Locate the cell with the specified text and output its (X, Y) center coordinate. 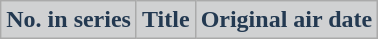
Original air date (286, 20)
Title (166, 20)
No. in series (69, 20)
